Pinpoint the cell where the given text exists, returning its [X, Y] midpoint coordinate. 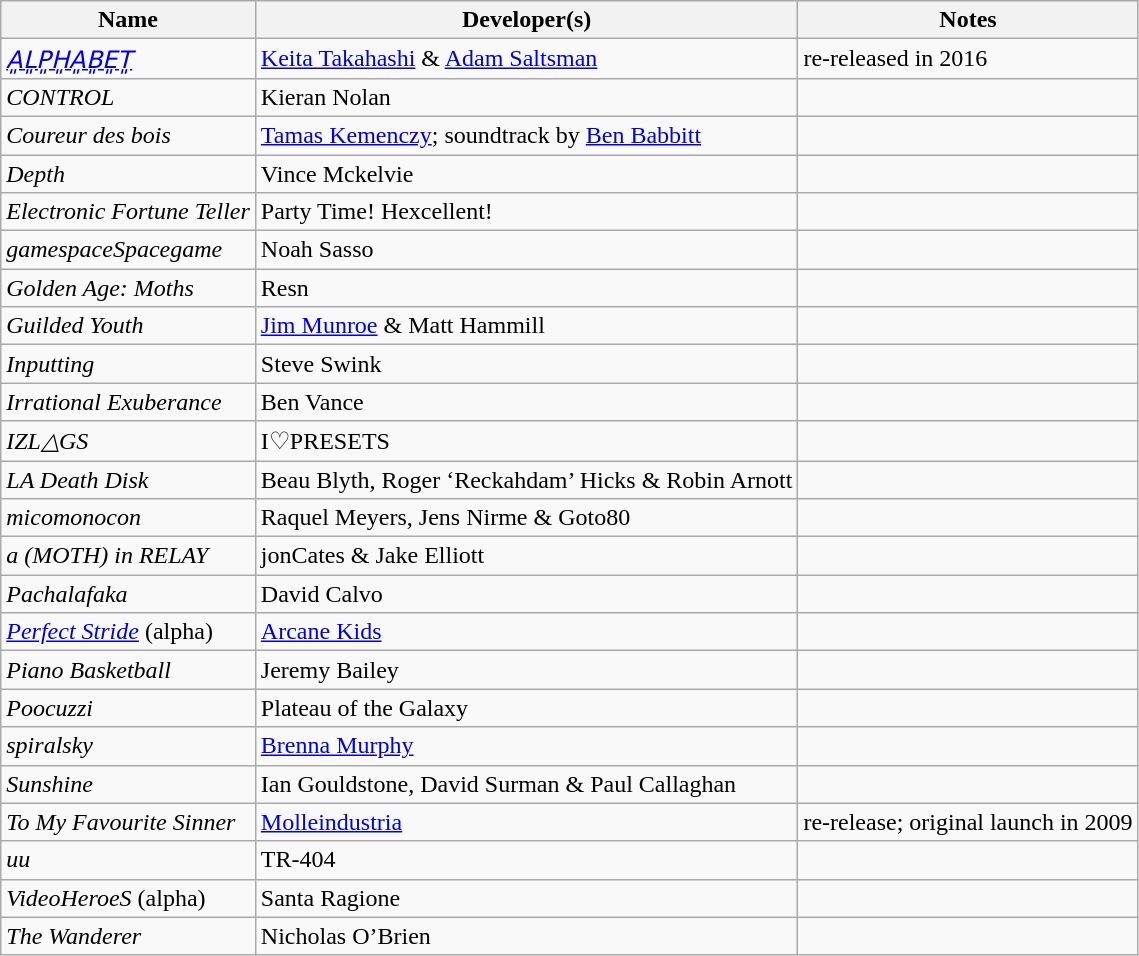
Steve Swink [526, 364]
IZL△GS [128, 441]
To My Favourite Sinner [128, 822]
Poocuzzi [128, 708]
Irrational Exuberance [128, 402]
Sunshine [128, 784]
Electronic Fortune Teller [128, 212]
Ian Gouldstone, David Surman & Paul Callaghan [526, 784]
Kieran Nolan [526, 97]
VideoHeroeS (alpha) [128, 898]
Coureur des bois [128, 135]
Developer(s) [526, 20]
Resn [526, 288]
Guilded Youth [128, 326]
Santa Ragione [526, 898]
Party Time! Hexcellent! [526, 212]
Keita Takahashi & Adam Saltsman [526, 59]
Notes [968, 20]
uu [128, 860]
gamespaceSpacegame [128, 250]
Depth [128, 173]
Tamas Kemenczy; soundtrack by Ben Babbitt [526, 135]
Name [128, 20]
Piano Basketball [128, 670]
CONTROL [128, 97]
Vince Mckelvie [526, 173]
re-released in 2016 [968, 59]
jonCates & Jake Elliott [526, 556]
LA Death Disk [128, 479]
Arcane Kids [526, 632]
A͈L͈P͈H͈A͈B͈E͈T͈ [128, 59]
Brenna Murphy [526, 746]
re-release; original launch in 2009 [968, 822]
spiralsky [128, 746]
Perfect Stride (alpha) [128, 632]
Noah Sasso [526, 250]
Inputting [128, 364]
TR-404 [526, 860]
Molleindustria [526, 822]
David Calvo [526, 594]
Jim Munroe & Matt Hammill [526, 326]
Raquel Meyers, Jens Nirme & Goto80 [526, 518]
I♡PRESETS [526, 441]
Beau Blyth, Roger ‘Reckahdam’ Hicks & Robin Arnott [526, 479]
Jeremy Bailey [526, 670]
Golden Age: Moths [128, 288]
micomonocon [128, 518]
Pachalafaka [128, 594]
The Wanderer [128, 936]
Nicholas O’Brien [526, 936]
a (MOTH) in RELAY [128, 556]
Ben Vance [526, 402]
Plateau of the Galaxy [526, 708]
